Locate the cell with the specified text and output its (x, y) center coordinate. 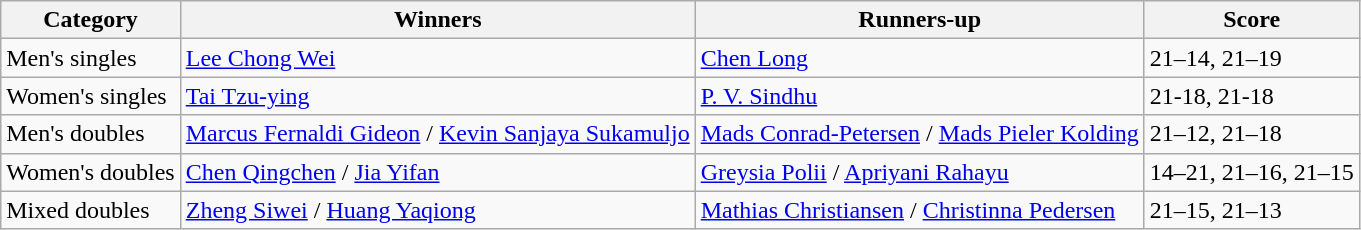
Mads Conrad-Petersen / Mads Pieler Kolding (920, 134)
21-18, 21-18 (1252, 96)
Men's doubles (90, 134)
Winners (438, 20)
21–15, 21–13 (1252, 210)
Runners-up (920, 20)
Marcus Fernaldi Gideon / Kevin Sanjaya Sukamuljo (438, 134)
Category (90, 20)
Zheng Siwei / Huang Yaqiong (438, 210)
21–14, 21–19 (1252, 58)
Mathias Christiansen / Christinna Pedersen (920, 210)
P. V. Sindhu (920, 96)
Tai Tzu-ying (438, 96)
Women's singles (90, 96)
Women's doubles (90, 172)
Lee Chong Wei (438, 58)
21–12, 21–18 (1252, 134)
Chen Long (920, 58)
Mixed doubles (90, 210)
Chen Qingchen / Jia Yifan (438, 172)
Greysia Polii / Apriyani Rahayu (920, 172)
Men's singles (90, 58)
Score (1252, 20)
14–21, 21–16, 21–15 (1252, 172)
